Identify which cell holds the provided text, then report its [X, Y] central coordinate. 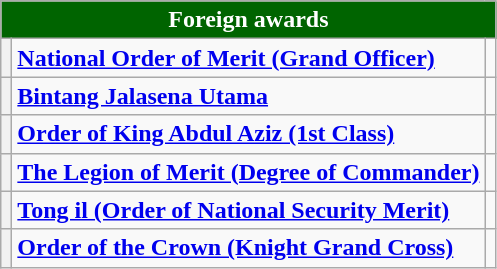
Order of the Crown (Knight Grand Cross) [248, 248]
Order of King Abdul Aziz (1st Class) [248, 134]
Bintang Jalasena Utama [248, 96]
Tong il (Order of National Security Merit) [248, 210]
The Legion of Merit (Degree of Commander) [248, 172]
National Order of Merit (Grand Officer) [248, 58]
Foreign awards [248, 20]
